Pinpoint the cell where the given text exists, returning its [X, Y] midpoint coordinate. 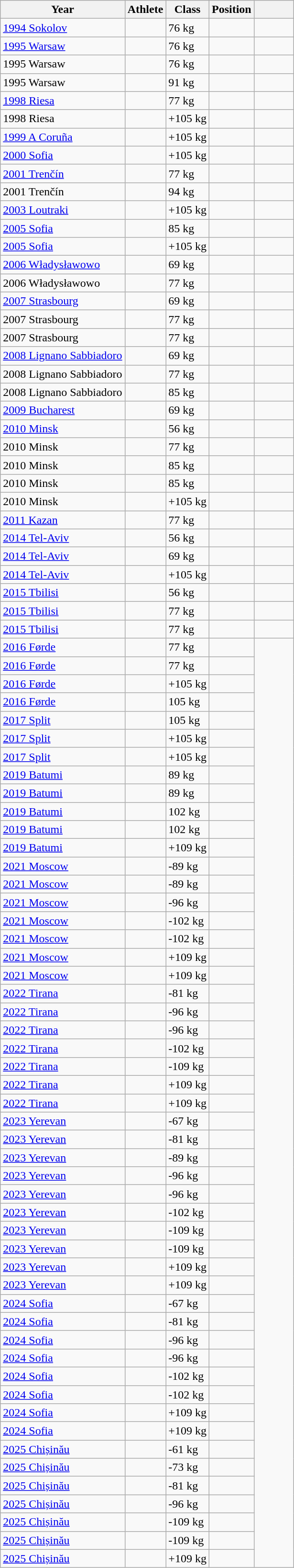
2009 Bucharest [63, 410]
Position [231, 10]
1999 A Coruña [63, 137]
-73 kg [187, 1467]
Athlete [145, 10]
-61 kg [187, 1449]
Class [187, 10]
2003 Loutraki [63, 210]
Year [63, 10]
2000 Sofia [63, 155]
2011 Kazan [63, 519]
94 kg [187, 192]
1994 Sokolov [63, 28]
91 kg [187, 82]
